Return (x, y) of the center of cell containing provided text 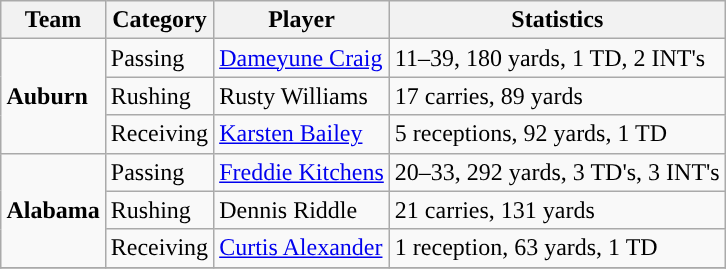
Alabama (53, 210)
11–39, 180 yards, 1 TD, 2 INT's (557, 58)
17 carries, 89 yards (557, 96)
Dameyune Craig (302, 58)
Category (159, 20)
Statistics (557, 20)
Curtis Alexander (302, 248)
Dennis Riddle (302, 210)
Freddie Kitchens (302, 172)
Auburn (53, 96)
1 reception, 63 yards, 1 TD (557, 248)
Karsten Bailey (302, 134)
5 receptions, 92 yards, 1 TD (557, 134)
Rusty Williams (302, 96)
20–33, 292 yards, 3 TD's, 3 INT's (557, 172)
21 carries, 131 yards (557, 210)
Team (53, 20)
Player (302, 20)
